For the text-containing cell, return its midpoint in [X, Y] coordinate format. 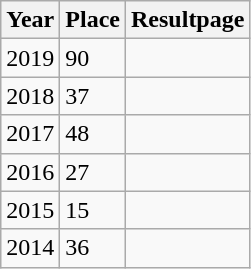
2017 [30, 134]
2015 [30, 210]
36 [93, 248]
48 [93, 134]
Year [30, 20]
15 [93, 210]
37 [93, 96]
2018 [30, 96]
2014 [30, 248]
Place [93, 20]
Resultpage [188, 20]
27 [93, 172]
90 [93, 58]
2019 [30, 58]
2016 [30, 172]
